Pinpoint the cell where the given text exists, returning its [x, y] midpoint coordinate. 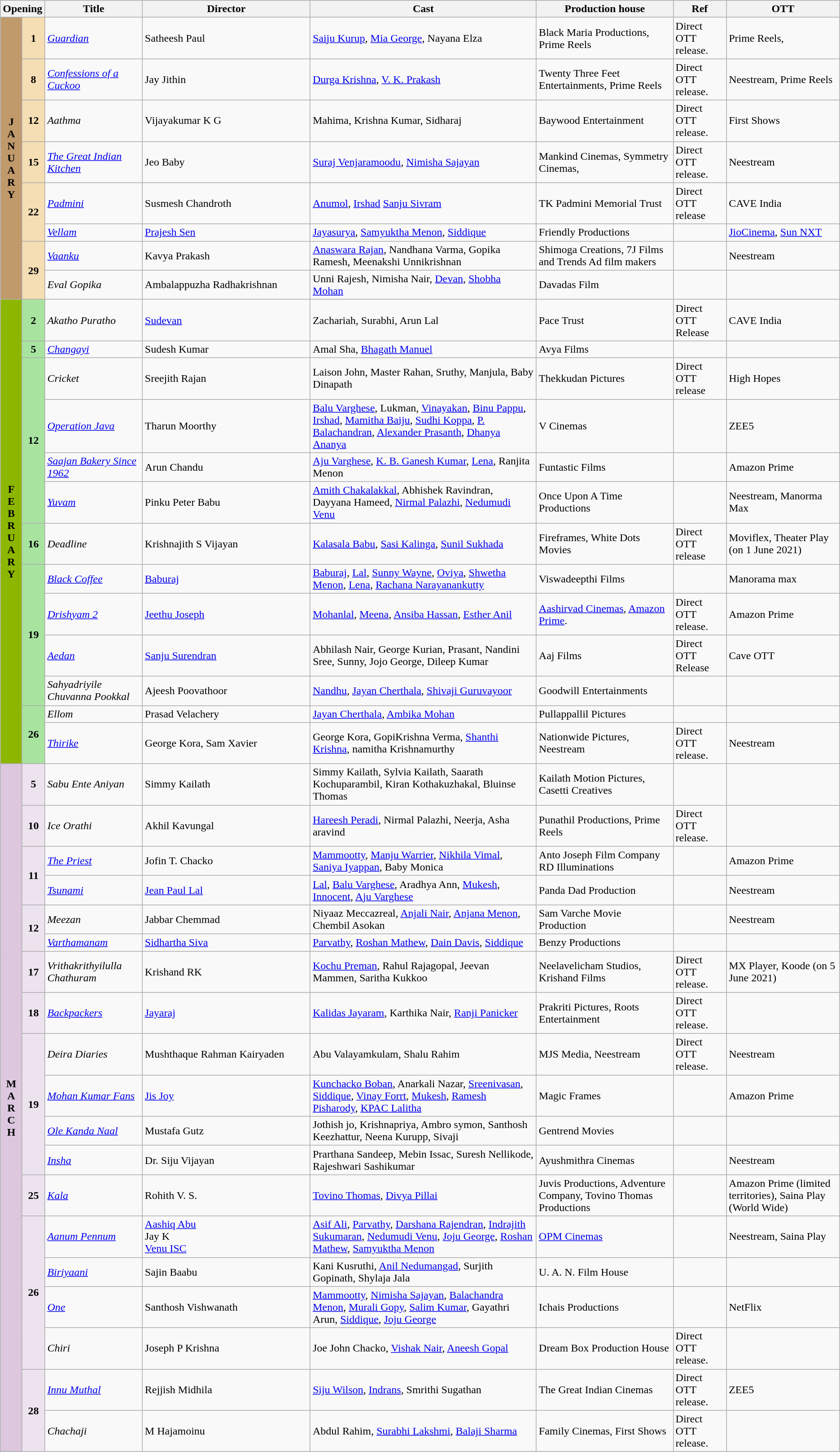
Magic Frames [605, 1096]
The Great Indian Kitchen [93, 162]
Panda Dad Production [605, 890]
Neestream, Manorma Max [783, 503]
Tovino Thomas, Divya Pillai [423, 1195]
Friendly Productions [605, 232]
Title [93, 9]
1 [33, 38]
25 [33, 1195]
Abhilash Nair, George Kurian, Prasant, Nandini Sree, Sunny, Jojo George, Dileep Kumar [423, 656]
Black Coffee [93, 579]
Sahyadriyile Chuvanna Pookkal [93, 691]
Arun Chandu [226, 468]
Krishnajith S Vijayan [226, 544]
Kala [93, 1195]
Chiri [93, 1348]
Suraj Venjaramoodu, Nimisha Sajayan [423, 162]
Neelavelicham Studios, Krishand Films [605, 972]
Lal, Balu Varghese, Aradhya Ann, Mukesh, Innocent, Aju Varghese [423, 890]
Black Maria Productions, Prime Reels [605, 38]
Anumol, Irshad Sanju Sivram [423, 203]
Santhosh Vishwanath [226, 1307]
Benzy Productions [605, 942]
8 [33, 79]
Ajeesh Poovathoor [226, 691]
OPM Cinemas [605, 1237]
Jayan Cherthala, Ambika Mohan [423, 714]
Guardian [93, 38]
Cave OTT [783, 656]
Cricket [93, 378]
Abu Valayamkulam, Shalu Rahim [423, 1054]
Sidhartha Siva [226, 942]
JioCinema, Sun NXT [783, 232]
Prasad Velachery [226, 714]
Vijayakumar K G [226, 121]
Simmy Kailath [226, 784]
Durga Krishna, V. K. Prakash [423, 79]
NetFlix [783, 1307]
Vellam [93, 232]
Backpackers [93, 1013]
Sudevan [226, 320]
Ref [700, 9]
MX Player, Koode (on 5 June 2021) [783, 972]
Mammootty, Manju Warrier, Nikhila Vimal, Saniya Iyappan, Baby Monica [423, 861]
Viswadeepthi Films [605, 579]
Varthamanam [93, 942]
Mahima, Krishna Kumar, Sidharaj [423, 121]
Amith Chakalakkal, Abhishek Ravindran, Dayyana Hameed, Nirmal Palazhi, Nedumudi Venu [423, 503]
Baburaj [226, 579]
Tharun Moorthy [226, 426]
Deira Diaries [93, 1054]
George Kora, GopiKrishna Verma, Shanthi Krishna, namitha Krishnamurthy [423, 743]
Ellom [93, 714]
Mammootty, Nimisha Sajayan, Balachandra Menon, Murali Gopy, Salim Kumar, Gayathri Arun, Siddique, Joju George [423, 1307]
Shimoga Creations, 7J Films and Trends Ad film makers [605, 256]
FEBRUARY [12, 531]
Saajan Bakery Since 1962 [93, 468]
MJS Media, Neestream [605, 1054]
Mohanlal, Meena, Ansiba Hassan, Esther Anil [423, 614]
Joe John Chacko, Vishak Nair, Aneesh Gopal [423, 1348]
Sam Varche Movie Production [605, 919]
Jabbar Chemmad [226, 919]
Dream Box Production House [605, 1348]
15 [33, 162]
Akhil Kavungal [226, 826]
Amazon Prime (limited territories), Saina Play (World Wide) [783, 1195]
Deadline [93, 544]
22 [33, 212]
Ayushmithra Cinemas [605, 1160]
U. A. N. Film House [605, 1272]
Aathma [93, 121]
Eval Gopika [93, 284]
Mankind Cinemas, Symmetry Cinemas, [605, 162]
Operation Java [93, 426]
29 [33, 270]
Nationwide Pictures, Neestream [605, 743]
Siju Wilson, Indrans, Smrithi Sugathan [423, 1390]
The Great Indian Cinemas [605, 1390]
Anto Joseph Film Company RD Illuminations [605, 861]
Mustafa Gutz [226, 1131]
Sajin Baabu [226, 1272]
Prarthana Sandeep, Mebin Issac, Suresh Nellikode, Rajeshwari Sashikumar [423, 1160]
11 [33, 875]
Padmini [93, 203]
Jeo Baby [226, 162]
Nandhu, Jayan Cherthala, Shivaji Guruvayoor [423, 691]
Dr. Siju Vijayan [226, 1160]
Pace Trust [605, 320]
Once Upon A Time Productions [605, 503]
Aedan [93, 656]
Kani Kusruthi, Anil Nedumangad, Surjith Gopinath, Shylaja Jala [423, 1272]
Anaswara Rajan, Nandhana Varma, Gopika Ramesh, Meenakshi Unnikrishnan [423, 256]
Family Cinemas, First Shows [605, 1431]
One [93, 1307]
Insha [93, 1160]
Susmesh Chandroth [226, 203]
Pinku Peter Babu [226, 503]
Sanju Surendran [226, 656]
Goodwill Entertainments [605, 691]
10 [33, 826]
Parvathy, Roshan Mathew, Dain Davis, Siddique [423, 942]
Unni Rajesh, Nimisha Nair, Devan, Shobha Mohan [423, 284]
Sabu Ente Aniyan [93, 784]
Mohan Kumar Fans [93, 1096]
JANUARY [12, 158]
Kailath Motion Pictures, Casetti Creatives [605, 784]
Aanum Pennum [93, 1237]
OTT [783, 9]
Yuvam [93, 503]
Aashiq Abu Jay K Venu ISC [226, 1237]
Niyaaz Meccazreal, Anjali Nair, Anjana Menon, Chembil Asokan [423, 919]
Pullappallil Pictures [605, 714]
2 [33, 320]
Jis Joy [226, 1096]
M Hajamoinu [226, 1431]
Neestream, Prime Reels [783, 79]
Prajesh Sen [226, 232]
28 [33, 1410]
Baywood Entertainment [605, 121]
Production house [605, 9]
Mushthaque Rahman Kairyaden [226, 1054]
Chachaji [93, 1431]
Vaanku [93, 256]
Aaj Films [605, 656]
Saiju Kurup, Mia George, Nayana Elza [423, 38]
Kalidas Jayaram, Karthika Nair, Ranji Panicker [423, 1013]
Cast [423, 9]
MARCH [12, 1107]
Laison John, Master Rahan, Sruthy, Manjula, Baby Dinapath [423, 378]
Baburaj, Lal, Sunny Wayne, Oviya, Shwetha Menon, Lena, Rachana Narayanankutty [423, 579]
First Shows [783, 121]
Ice Orathi [93, 826]
Tsunami [93, 890]
Jean Paul Lal [226, 890]
Krishand RK [226, 972]
Punathil Productions, Prime Reels [605, 826]
Juvis Productions, Adventure Company, Tovino Thomas Productions [605, 1195]
Aashirvad Cinemas, Amazon Prime. [605, 614]
Manorama max [783, 579]
Director [226, 9]
Kavya Prakash [226, 256]
Kochu Preman, Rahul Rajagopal, Jeevan Mammen, Saritha Kukkoo [423, 972]
Prime Reels, [783, 38]
Joseph P Krishna [226, 1348]
Simmy Kailath, Sylvia Kailath, Saarath Kochuparambil, Kiran Kothakuzhakal, Bluinse Thomas [423, 784]
High Hopes [783, 378]
Satheesh Paul [226, 38]
16 [33, 544]
Changayi [93, 349]
Thirike [93, 743]
Vrithakrithyilulla Chathuram [93, 972]
Sreejith Rajan [226, 378]
Twenty Three Feet Entertainments, Prime Reels [605, 79]
Rohith V. S. [226, 1195]
Davadas Film [605, 284]
Fireframes, White Dots Movies [605, 544]
V Cinemas [605, 426]
Jeethu Joseph [226, 614]
Kunchacko Boban, Anarkali Nazar, Sreenivasan, Siddique, Vinay Forrt, Mukesh, Ramesh Pisharody, KPAC Lalitha [423, 1096]
Meezan [93, 919]
Sudesh Kumar [226, 349]
Rejjish Midhila [226, 1390]
Jothish jo, Krishnapriya, Ambro symon, Santhosh Keezhattur, Neena Kurupp, Sivaji [423, 1131]
Ole Kanda Naal [93, 1131]
The Priest [93, 861]
Jayasurya, Samyuktha Menon, Siddique [423, 232]
Aju Varghese, K. B. Ganesh Kumar, Lena, Ranjita Menon [423, 468]
Abdul Rahim, Surabhi Lakshmi, Balaji Sharma [423, 1431]
Confessions of a Cuckoo [93, 79]
Jayaraj [226, 1013]
Ichais Productions [605, 1307]
17 [33, 972]
Akatho Puratho [93, 320]
TK Padmini Memorial Trust [605, 203]
Moviflex, Theater Play (on 1 June 2021) [783, 544]
Thekkudan Pictures [605, 378]
Ambalappuzha Radhakrishnan [226, 284]
Biriyaani [93, 1272]
Opening [22, 9]
Jofin T. Chacko [226, 861]
Amal Sha, Bhagath Manuel [423, 349]
Jay Jithin [226, 79]
Balu Varghese, Lukman, Vinayakan, Binu Pappu, Irshad, Mamitha Baiju, Sudhi Koppa, P. Balachandran, Alexander Prasanth, Dhanya Ananya [423, 426]
Zachariah, Surabhi, Arun Lal [423, 320]
Funtastic Films [605, 468]
Innu Muthal [93, 1390]
Asif Ali, Parvathy, Darshana Rajendran, Indrajith Sukumaran, Nedumudi Venu, Joju George, Roshan Mathew, Samyuktha Menon [423, 1237]
Drishyam 2 [93, 614]
Neestream, Saina Play [783, 1237]
Hareesh Peradi, Nirmal Palazhi, Neerja, Asha aravind [423, 826]
Kalasala Babu, Sasi Kalinga, Sunil Sukhada [423, 544]
Avya Films [605, 349]
Gentrend Movies [605, 1131]
George Kora, Sam Xavier [226, 743]
18 [33, 1013]
Prakriti Pictures, Roots Entertainment [605, 1013]
